For the text-containing cell, return its midpoint in (X, Y) coordinate format. 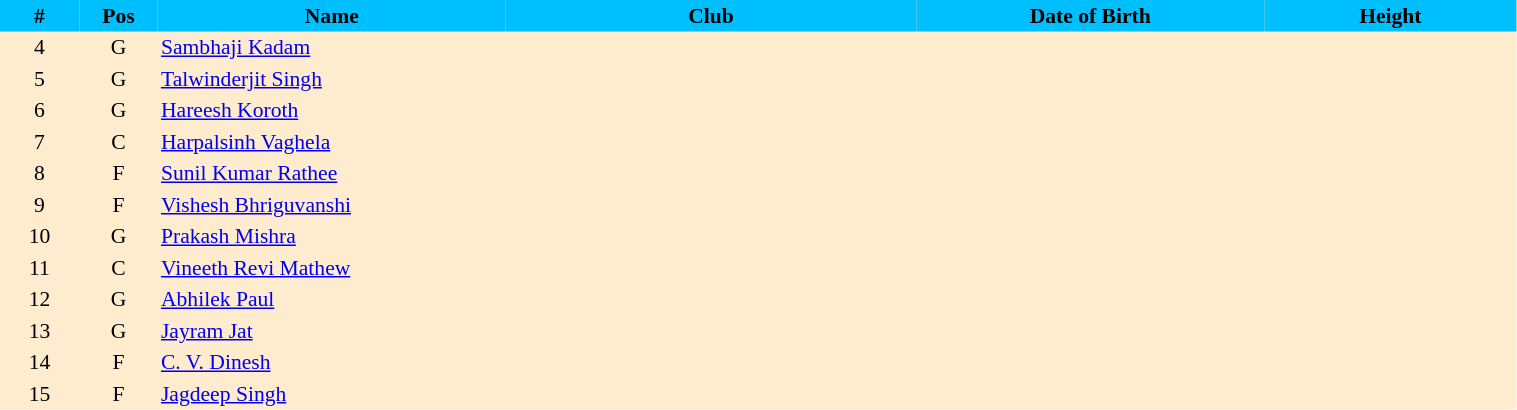
# (40, 16)
13 (40, 331)
Sambhaji Kadam (332, 48)
Harpalsinh Vaghela (332, 142)
6 (40, 110)
14 (40, 362)
9 (40, 205)
Talwinderjit Singh (332, 79)
Sunil Kumar Rathee (332, 174)
Height (1390, 16)
Vishesh Bhriguvanshi (332, 205)
Hareesh Koroth (332, 110)
Name (332, 16)
8 (40, 174)
12 (40, 300)
C. V. Dinesh (332, 362)
15 (40, 394)
5 (40, 79)
Club (712, 16)
Prakash Mishra (332, 236)
7 (40, 142)
Abhilek Paul (332, 300)
Pos (118, 16)
11 (40, 268)
10 (40, 236)
Jagdeep Singh (332, 394)
Vineeth Revi Mathew (332, 268)
Date of Birth (1090, 16)
Jayram Jat (332, 331)
4 (40, 48)
